Find where the given text appears and provide that cell's center as (x, y) coordinate. 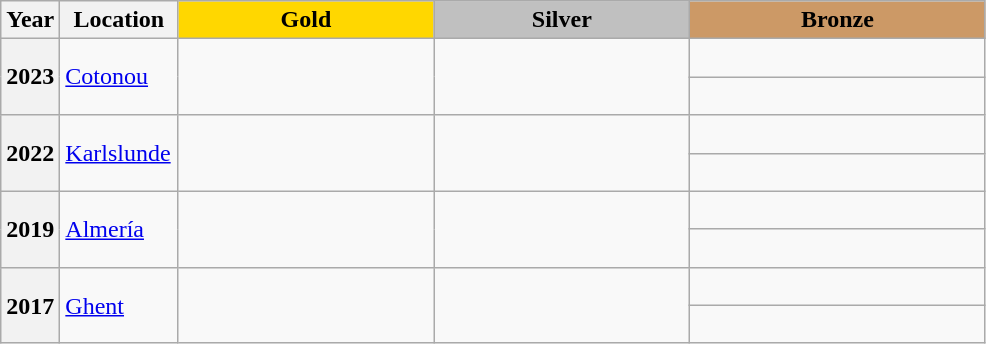
Gold (306, 20)
2023 (30, 77)
2017 (30, 305)
Year (30, 20)
Ghent (119, 305)
Location (119, 20)
Silver (562, 20)
Karlslunde (119, 153)
2022 (30, 153)
2019 (30, 229)
Almería (119, 229)
Cotonou (119, 77)
Bronze (838, 20)
